Provide the (x, y) coordinate of the cell's center where the given text is located.  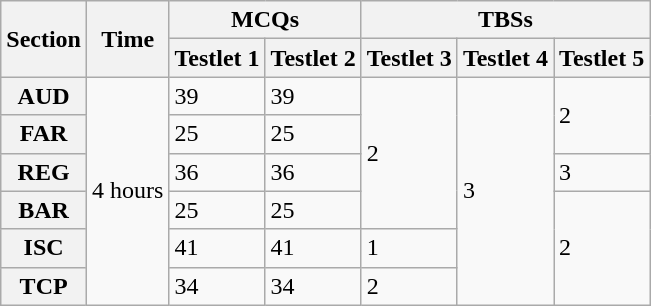
BAR (44, 210)
Testlet 5 (602, 58)
REG (44, 172)
TBSs (505, 20)
Time (127, 39)
Section (44, 39)
MCQs (265, 20)
Testlet 4 (505, 58)
Testlet 3 (409, 58)
TCP (44, 286)
ISC (44, 248)
FAR (44, 134)
AUD (44, 96)
4 hours (127, 191)
Testlet 1 (217, 58)
1 (409, 248)
Testlet 2 (313, 58)
